Scan for the cell matching the given text and deliver its (x, y) coordinate at center. 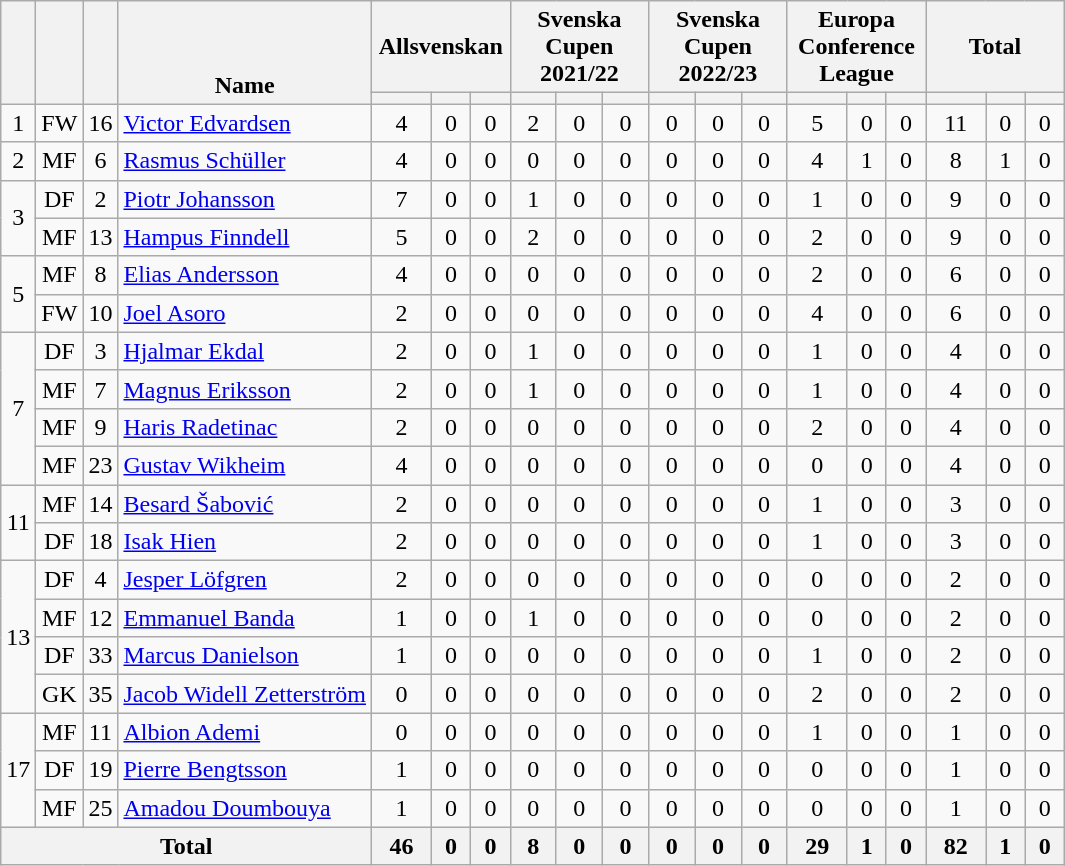
Svenska Cupen 2021/22 (580, 47)
Allsvenskan (442, 47)
Svenska Cupen 2022/23 (718, 47)
Hampus Finndell (245, 237)
Pierre Bengtsson (245, 770)
Europa Conference League (856, 47)
Piotr Johansson (245, 199)
46 (402, 846)
23 (100, 465)
Elias Andersson (245, 275)
Amadou Doumbouya (245, 808)
Hjalmar Ekdal (245, 351)
Emmanuel Banda (245, 618)
18 (100, 542)
33 (100, 656)
10 (100, 313)
14 (100, 503)
Besard Šabović (245, 503)
29 (817, 846)
Marcus Danielson (245, 656)
Jesper Löfgren (245, 580)
Gustav Wikheim (245, 465)
GK (60, 694)
Joel Asoro (245, 313)
25 (100, 808)
Name (245, 52)
Albion Ademi (245, 732)
Rasmus Schüller (245, 161)
17 (18, 770)
Victor Edvardsen (245, 123)
35 (100, 694)
12 (100, 618)
Jacob Widell Zetterström (245, 694)
16 (100, 123)
82 (956, 846)
Isak Hien (245, 542)
19 (100, 770)
Magnus Eriksson (245, 389)
Haris Radetinac (245, 427)
